Locate the cell with the specified text and output its (x, y) center coordinate. 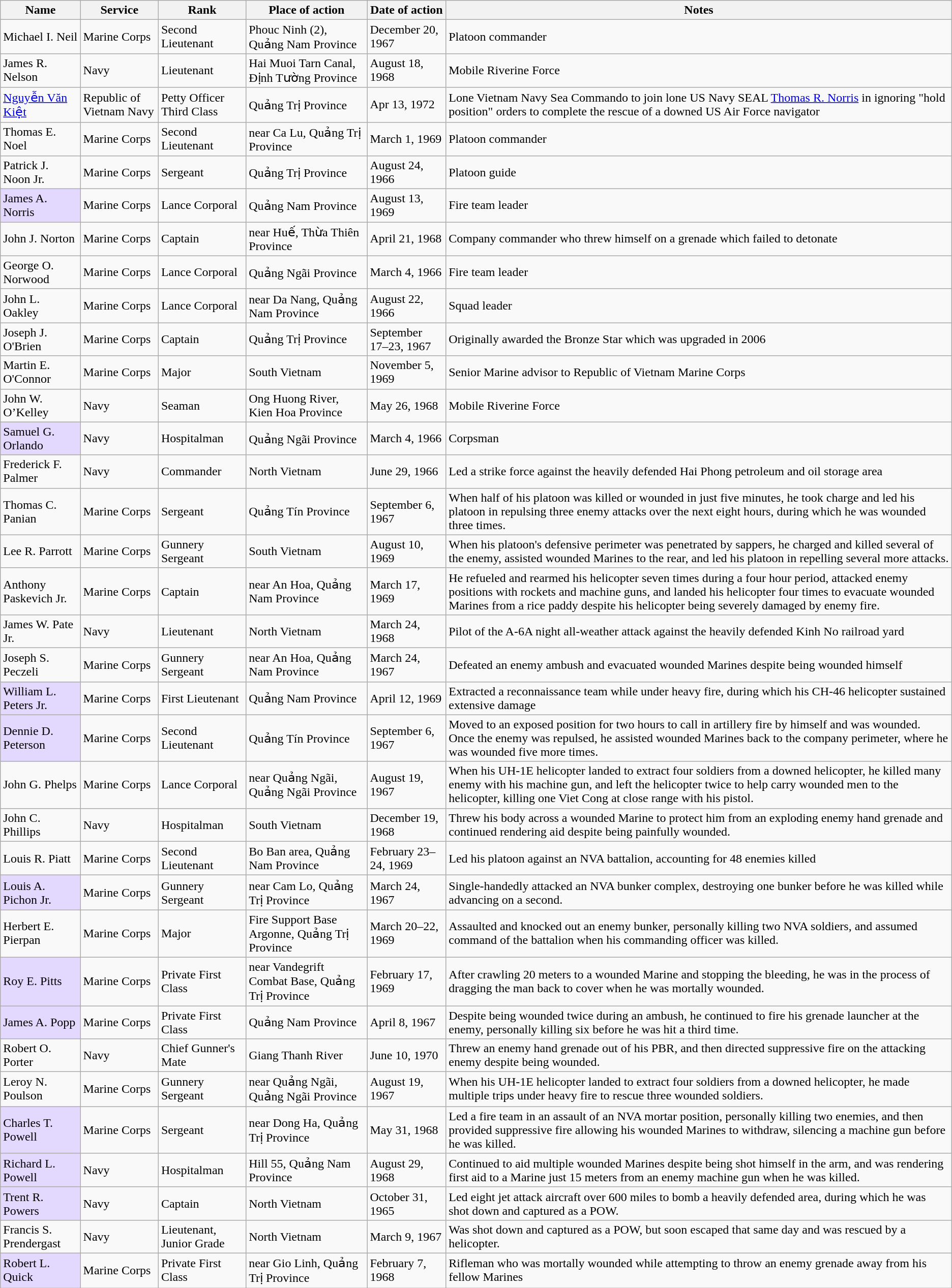
John L. Oakley (41, 306)
Hill 55, Quảng Nam Province (307, 1170)
Thomas C. Panian (41, 511)
James A. Popp (41, 1022)
June 10, 1970 (407, 1055)
John J. Norton (41, 239)
June 29, 1966 (407, 472)
Roy E. Pitts (41, 981)
Petty Officer Third Class (202, 105)
February 7, 1968 (407, 1270)
March 17, 1969 (407, 591)
April 21, 1968 (407, 239)
Led his platoon against an NVA battalion, accounting for 48 enemies killed (699, 858)
Hai Muoi Tarn Canal, Định Tường Province (307, 70)
February 23–24, 1969 (407, 858)
near Vandegrift Combat Base, Quảng Trị Province (307, 981)
George O. Norwood (41, 272)
August 22, 1966 (407, 306)
Samuel G. Orlando (41, 438)
Joseph J. O'Brien (41, 340)
Was shot down and captured as a POW, but soon escaped that same day and was rescued by a helicopter. (699, 1236)
August 29, 1968 (407, 1170)
Rifleman who was mortally wounded while attempting to throw an enemy grenade away from his fellow Marines (699, 1270)
Michael I. Neil (41, 37)
March 24, 1968 (407, 631)
Giang Thanh River (307, 1055)
August 10, 1969 (407, 551)
Led eight jet attack aircraft over 600 miles to bomb a heavily defended area, during which he was shot down and captured as a POW. (699, 1204)
James W. Pate Jr. (41, 631)
Seaman (202, 406)
near Dong Ha, Quảng Trị Province (307, 1130)
Corpsman (699, 438)
Leroy N. Poulson (41, 1089)
Francis S. Prendergast (41, 1236)
Originally awarded the Bronze Star which was upgraded in 2006 (699, 340)
Company commander who threw himself on a grenade which failed to detonate (699, 239)
Trent R. Powers (41, 1204)
May 26, 1968 (407, 406)
Ong Huong River, Kien Hoa Province (307, 406)
near Huế, Thừa Thiên Province (307, 239)
Squad leader (699, 306)
October 31, 1965 (407, 1204)
Place of action (307, 10)
Led a strike force against the heavily defended Hai Phong petroleum and oil storage area (699, 472)
near Ca Lu, Quảng Trị Province (307, 139)
William L. Peters Jr. (41, 698)
Phouc Ninh (2), Quảng Nam Province (307, 37)
February 17, 1969 (407, 981)
Robert O. Porter (41, 1055)
Nguyễn Văn Kiệt (41, 105)
Senior Marine advisor to Republic of Vietnam Marine Corps (699, 372)
August 24, 1966 (407, 173)
March 9, 1967 (407, 1236)
Rank (202, 10)
December 20, 1967 (407, 37)
Lieutenant, Junior Grade (202, 1236)
Defeated an enemy ambush and evacuated wounded Marines despite being wounded himself (699, 665)
Robert L. Quick (41, 1270)
near Gio Linh, Quảng Trị Province (307, 1270)
Martin E. O'Connor (41, 372)
Lee R. Parrott (41, 551)
Bo Ban area, Quảng Nam Province (307, 858)
Notes (699, 10)
Fire Support Base Argonne, Quảng Trị Province (307, 934)
John W. O’Kelley (41, 406)
December 19, 1968 (407, 824)
Platoon guide (699, 173)
Charles T. Powell (41, 1130)
Herbert E. Pierpan (41, 934)
April 12, 1969 (407, 698)
Apr 13, 1972 (407, 105)
March 1, 1969 (407, 139)
August 13, 1969 (407, 205)
James R. Nelson (41, 70)
Threw an enemy hand grenade out of his PBR, and then directed suppressive fire on the attacking enemy despite being wounded. (699, 1055)
Patrick J. Noon Jr. (41, 173)
Richard L. Powell (41, 1170)
Commander (202, 472)
Date of action (407, 10)
April 8, 1967 (407, 1022)
Louis R. Piatt (41, 858)
Frederick F. Palmer (41, 472)
Pilot of the A-6A night all-weather attack against the heavily defended Kinh No railroad yard (699, 631)
Anthony Paskevich Jr. (41, 591)
Thomas E. Noel (41, 139)
near Da Nang, Quảng Nam Province (307, 306)
Louis A. Pichon Jr. (41, 893)
near Cam Lo, Quảng Trị Province (307, 893)
September 17–23, 1967 (407, 340)
Extracted a reconnaissance team while under heavy fire, during which his CH-46 helicopter sustained extensive damage (699, 698)
First Lieutenant (202, 698)
August 18, 1968 (407, 70)
Service (119, 10)
Single-handedly attacked an NVA bunker complex, destroying one bunker before he was killed while advancing on a second. (699, 893)
Dennie D. Peterson (41, 738)
James A. Norris (41, 205)
Joseph S. Peczeli (41, 665)
John C. Phillips (41, 824)
March 20–22, 1969 (407, 934)
Name (41, 10)
November 5, 1969 (407, 372)
John G. Phelps (41, 785)
Republic of Vietnam Navy (119, 105)
May 31, 1968 (407, 1130)
Chief Gunner's Mate (202, 1055)
